Output the (X, Y) coordinate of the center of the cell containing the given text.  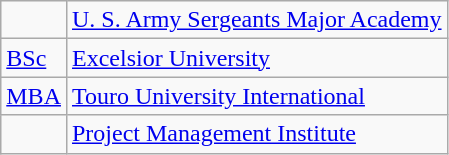
MBA (34, 96)
Touro University International (256, 96)
BSc (34, 58)
Project Management Institute (256, 134)
Excelsior University (256, 58)
U. S. Army Sergeants Major Academy (256, 20)
